Search for the cell housing the specified text and yield its (x, y) center coordinate. 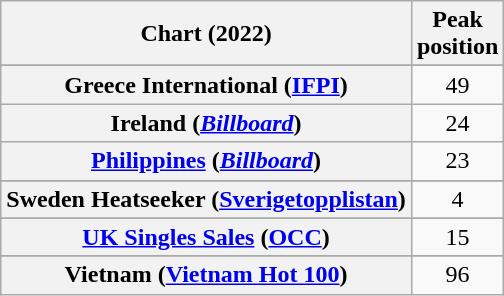
Greece International (IFPI) (206, 85)
24 (457, 123)
UK Singles Sales (OCC) (206, 237)
Peakposition (457, 34)
49 (457, 85)
23 (457, 161)
Sweden Heatseeker (Sverigetopplistan) (206, 199)
15 (457, 237)
Ireland (Billboard) (206, 123)
Philippines (Billboard) (206, 161)
4 (457, 199)
96 (457, 275)
Chart (2022) (206, 34)
Vietnam (Vietnam Hot 100) (206, 275)
